Identify which cell holds the provided text, then report its (X, Y) central coordinate. 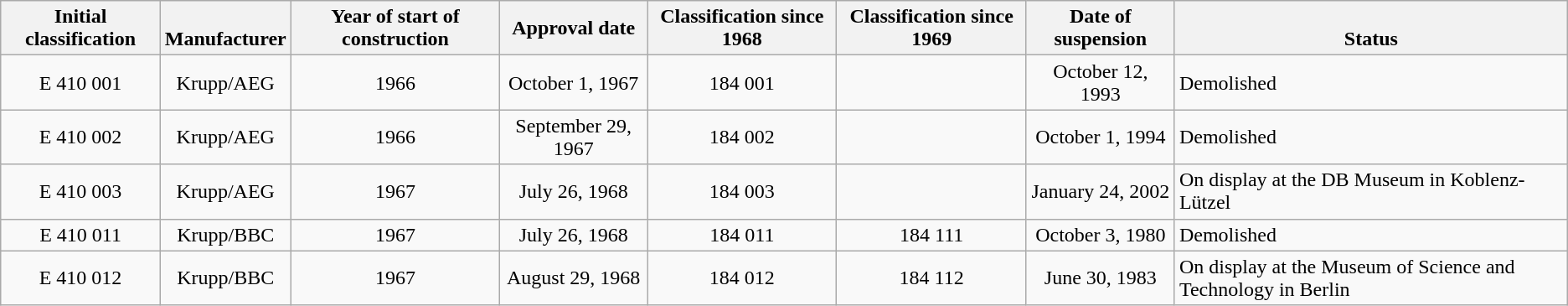
E 410 002 (80, 137)
September 29, 1967 (574, 137)
Initial classification (80, 29)
184 002 (742, 137)
E 410 011 (80, 235)
August 29, 1968 (574, 278)
E 410 003 (80, 191)
October 1, 1967 (574, 82)
June 30, 1983 (1101, 278)
184 112 (931, 278)
Approval date (574, 29)
Status (1370, 29)
E 410 012 (80, 278)
184 003 (742, 191)
Classification since 1969 (931, 29)
October 1, 1994 (1101, 137)
Date of suspension (1101, 29)
October 12, 1993 (1101, 82)
January 24, 2002 (1101, 191)
184 001 (742, 82)
On display at the DB Museum in Koblenz-Lützel (1370, 191)
Classification since 1968 (742, 29)
184 012 (742, 278)
Manufacturer (225, 29)
October 3, 1980 (1101, 235)
184 011 (742, 235)
On display at the Museum of Science and Technology in Berlin (1370, 278)
E 410 001 (80, 82)
184 111 (931, 235)
Year of start of construction (395, 29)
